Determine the [x, y] coordinate at the center of the cell enclosing the given text.  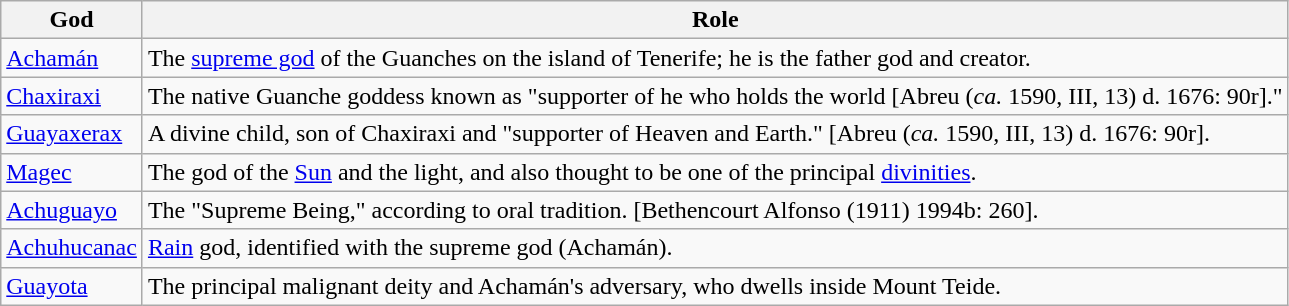
The god of the Sun and the light, and also thought to be one of the principal divinities. [715, 172]
Guayota [72, 286]
Achuguayo [72, 210]
Achuhucanac [72, 248]
Achamán [72, 58]
The native Guanche goddess known as "supporter of he who holds the world [Abreu (ca. 1590, III, 13) d. 1676: 90r]." [715, 96]
A divine child, son of Chaxiraxi and "supporter of Heaven and Earth." [Abreu (ca. 1590, III, 13) d. 1676: 90r]. [715, 134]
Role [715, 20]
The "Supreme Being," according to oral tradition. [Bethencourt Alfonso (1911) 1994b: 260]. [715, 210]
Magec [72, 172]
Chaxiraxi [72, 96]
Rain god, identified with the supreme god (Achamán). [715, 248]
The supreme god of the Guanches on the island of Tenerife; he is the father god and creator. [715, 58]
God [72, 20]
The principal malignant deity and Achamán's adversary, who dwells inside Mount Teide. [715, 286]
Guayaxerax [72, 134]
